Return the [X, Y] coordinate for the center point of the cell that contains the specified text.  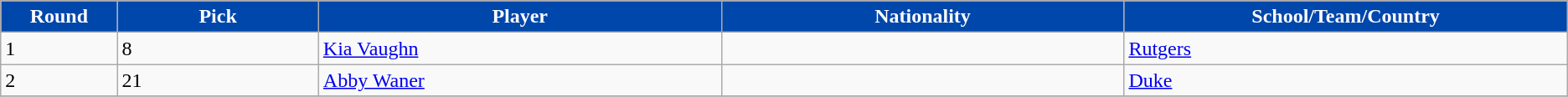
Kia Vaughn [519, 48]
1 [59, 48]
Nationality [923, 17]
School/Team/Country [1345, 17]
21 [218, 80]
8 [218, 48]
Abby Waner [519, 80]
Round [59, 17]
Player [519, 17]
2 [59, 80]
Pick [218, 17]
Rutgers [1345, 48]
Duke [1345, 80]
